Find where the given text appears and provide that cell's center as (x, y) coordinate. 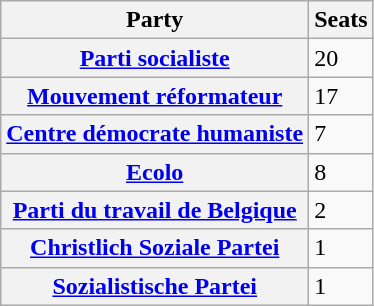
Parti du travail de Belgique (155, 210)
17 (341, 96)
Christlich Soziale Partei (155, 248)
7 (341, 134)
2 (341, 210)
8 (341, 172)
Ecolo (155, 172)
Parti socialiste (155, 58)
Mouvement réformateur (155, 96)
20 (341, 58)
Centre démocrate humaniste (155, 134)
Seats (341, 20)
Party (155, 20)
Sozialistische Partei (155, 286)
